Pinpoint the cell where the given text exists, returning its (X, Y) midpoint coordinate. 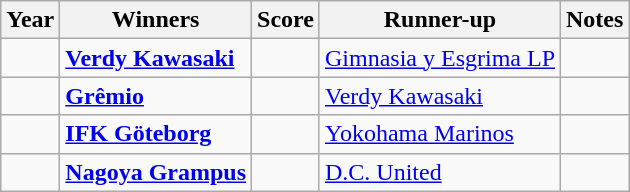
Yokohama Marinos (440, 134)
Year (30, 20)
Grêmio (156, 96)
D.C. United (440, 172)
Nagoya Grampus (156, 172)
Gimnasia y Esgrima LP (440, 58)
Score (286, 20)
Notes (595, 20)
Runner-up (440, 20)
IFK Göteborg (156, 134)
Winners (156, 20)
